Locate the cell with the specified text and output its [X, Y] center coordinate. 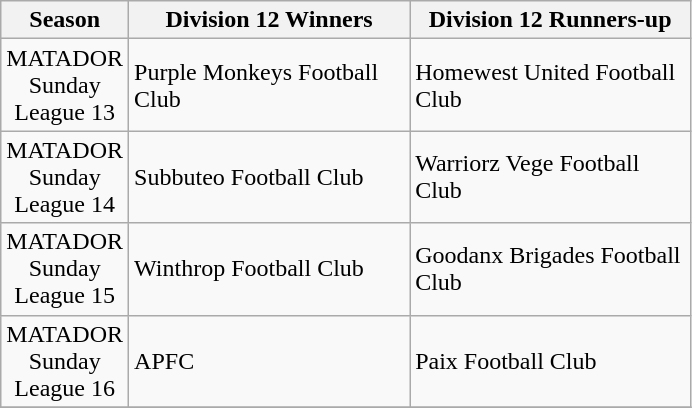
Paix Football Club [550, 361]
MATADOR Sunday League 16 [65, 361]
MATADOR Sunday League 13 [65, 85]
Homewest United Football Club [550, 85]
APFC [270, 361]
Division 12 Winners [270, 20]
Season [65, 20]
Division 12 Runners-up [550, 20]
Goodanx Brigades Football Club [550, 269]
Purple Monkeys Football Club [270, 85]
Winthrop Football Club [270, 269]
Warriorz Vege Football Club [550, 177]
Subbuteo Football Club [270, 177]
MATADOR Sunday League 14 [65, 177]
MATADOR Sunday League 15 [65, 269]
